Detect which cell encompasses the target text, then output its (X, Y) center coordinate. 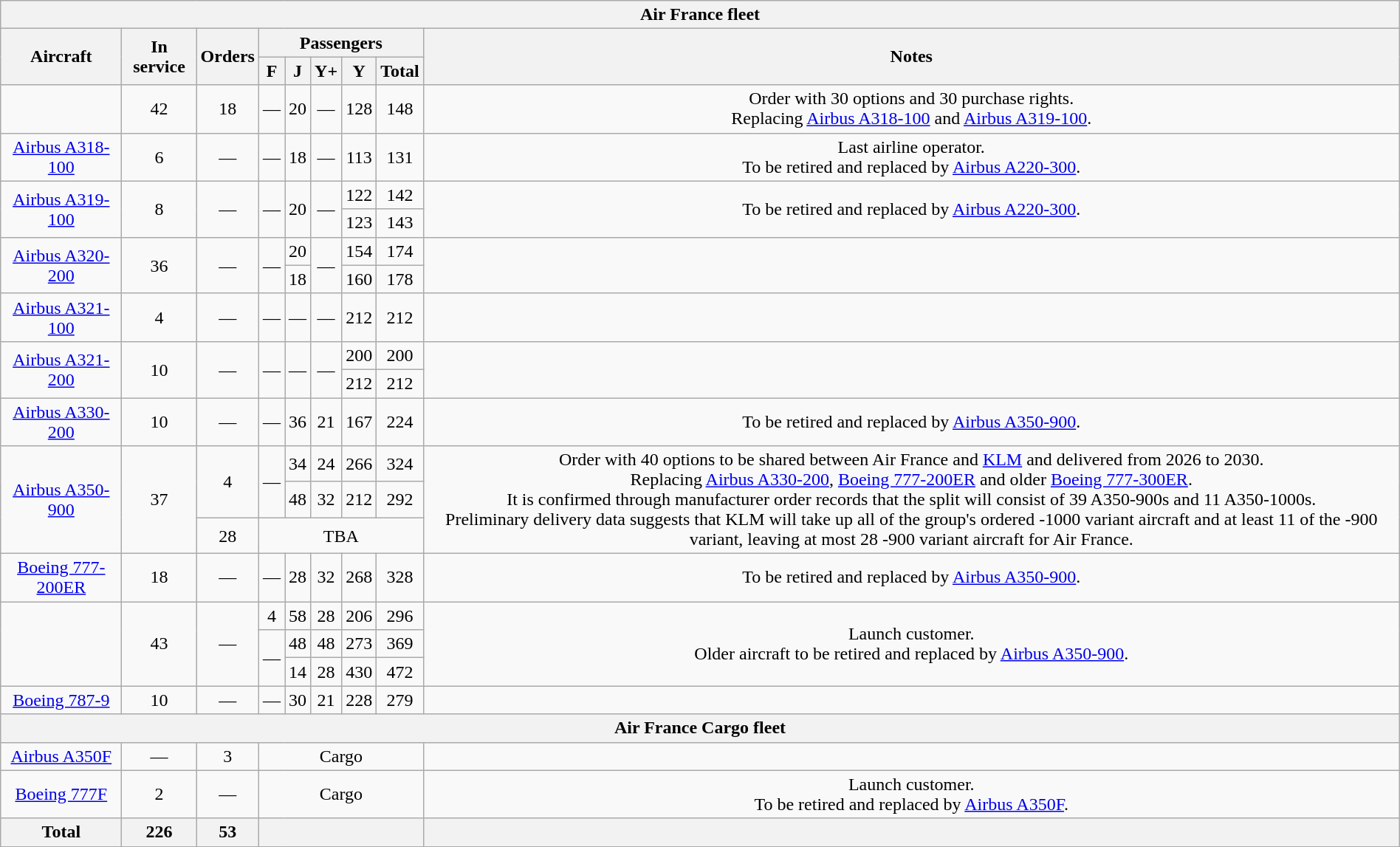
37 (159, 500)
Y (359, 71)
Air France Cargo fleet (700, 728)
154 (359, 251)
Last airline operator.To be retired and replaced by Airbus A220-300. (911, 157)
206 (359, 616)
Airbus A330-200 (61, 421)
In service (159, 57)
Notes (911, 57)
292 (400, 499)
Air France fleet (700, 15)
58 (298, 616)
Boeing 777F (61, 795)
6 (159, 157)
Y+ (326, 71)
Airbus A321-200 (61, 369)
226 (159, 832)
131 (400, 157)
273 (359, 644)
123 (359, 223)
F (272, 71)
Launch customer.To be retired and replaced by Airbus A350F. (911, 795)
53 (227, 832)
Airbus A319-100 (61, 209)
34 (298, 464)
24 (326, 464)
224 (400, 421)
Airbus A350F (61, 756)
128 (359, 109)
Aircraft (61, 57)
Launch customer.Older aircraft to be retired and replaced by Airbus A350-900. (911, 644)
143 (400, 223)
Airbus A350-900 (61, 500)
30 (298, 700)
Boeing 787-9 (61, 700)
8 (159, 209)
To be retired and replaced by Airbus A220-300. (911, 209)
14 (298, 672)
Boeing 777-200ER (61, 577)
TBA (341, 536)
430 (359, 672)
43 (159, 644)
266 (359, 464)
Airbus A318-100 (61, 157)
113 (359, 157)
369 (400, 644)
J (298, 71)
Airbus A320-200 (61, 265)
324 (400, 464)
328 (400, 577)
42 (159, 109)
228 (359, 700)
279 (400, 700)
268 (359, 577)
160 (359, 279)
178 (400, 279)
296 (400, 616)
Airbus A321-100 (61, 318)
3 (227, 756)
Orders (227, 57)
122 (359, 195)
Passengers (341, 43)
148 (400, 109)
2 (159, 795)
142 (400, 195)
Order with 30 options and 30 purchase rights.Replacing Airbus A318-100 and Airbus A319-100. (911, 109)
174 (400, 251)
472 (400, 672)
167 (359, 421)
